From the cell containing the given text, extract its center point as (X, Y) coordinate. 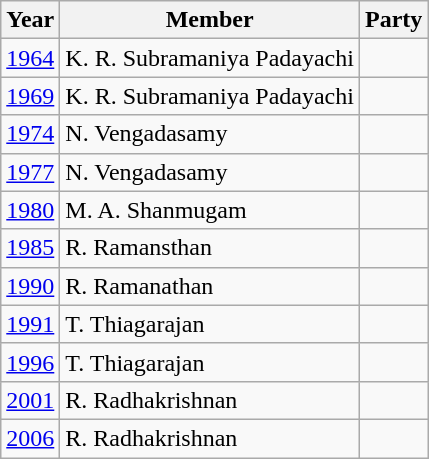
1969 (30, 96)
1990 (30, 286)
R. Ramansthan (210, 248)
Member (210, 20)
1964 (30, 58)
Party (393, 20)
2006 (30, 438)
1977 (30, 172)
M. A. Shanmugam (210, 210)
1980 (30, 210)
Year (30, 20)
1974 (30, 134)
1991 (30, 324)
1985 (30, 248)
2001 (30, 400)
1996 (30, 362)
R. Ramanathan (210, 286)
